Locate the cell with the specified text and output its (X, Y) center coordinate. 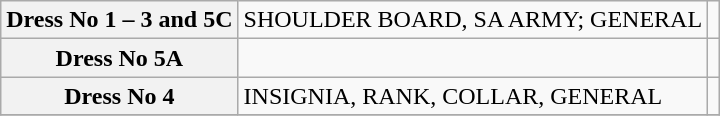
Dress No 4 (120, 96)
Dress No 5A (120, 58)
Dress No 1 – 3 and 5C (120, 20)
SHOULDER BOARD, SA ARMY; GENERAL (473, 20)
INSIGNIA, RANK, COLLAR, GENERAL (473, 96)
